Locate the cell with the specified text and output its (x, y) center coordinate. 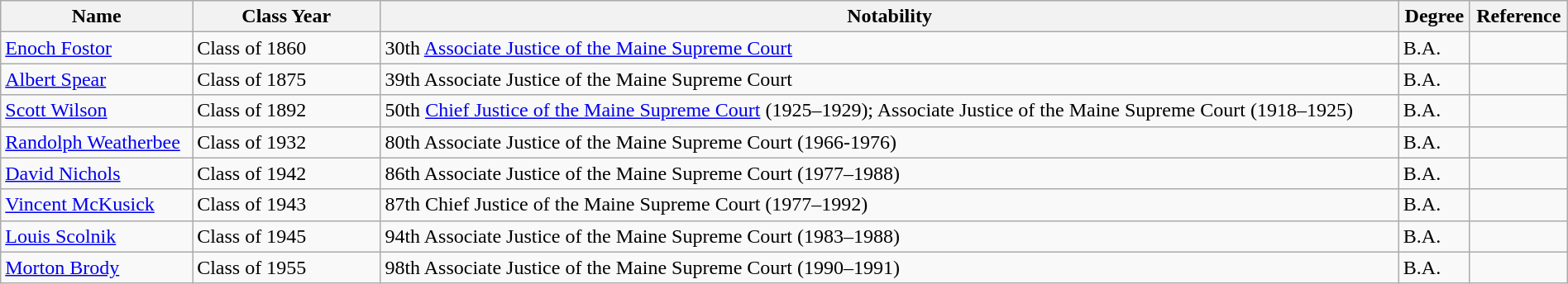
86th Associate Justice of the Maine Supreme Court (1977–1988) (890, 173)
87th Chief Justice of the Maine Supreme Court (1977–1992) (890, 205)
Reference (1518, 17)
Enoch Fostor (97, 48)
Class of 1875 (286, 79)
80th Associate Justice of the Maine Supreme Court (1966-1976) (890, 142)
Randolph Weatherbee (97, 142)
Class of 1892 (286, 111)
Class of 1860 (286, 48)
50th Chief Justice of the Maine Supreme Court (1925–1929); Associate Justice of the Maine Supreme Court (1918–1925) (890, 111)
Vincent McKusick (97, 205)
Albert Spear (97, 79)
Notability (890, 17)
94th Associate Justice of the Maine Supreme Court (1983–1988) (890, 236)
30th Associate Justice of the Maine Supreme Court (890, 48)
98th Associate Justice of the Maine Supreme Court (1990–1991) (890, 267)
Class of 1932 (286, 142)
Morton Brody (97, 267)
Degree (1434, 17)
39th Associate Justice of the Maine Supreme Court (890, 79)
Louis Scolnik (97, 236)
Name (97, 17)
David Nichols (97, 173)
Class of 1942 (286, 173)
Class of 1955 (286, 267)
Scott Wilson (97, 111)
Class of 1943 (286, 205)
Class Year (286, 17)
Class of 1945 (286, 236)
